Detect which cell encompasses the target text, then output its (X, Y) center coordinate. 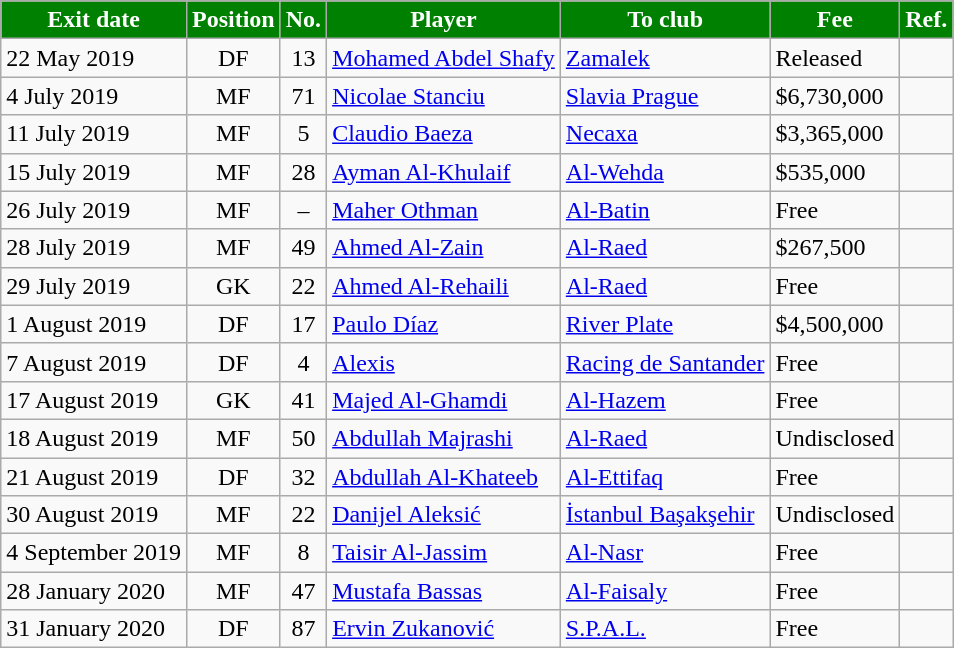
Alexis (444, 362)
32 (303, 477)
8 (303, 553)
4 September 2019 (94, 553)
Ahmed Al-Zain (444, 248)
Fee (835, 20)
41 (303, 400)
17 (303, 324)
17 August 2019 (94, 400)
Ervin Zukanović (444, 629)
Racing de Santander (665, 362)
Exit date (94, 20)
28 January 2020 (94, 591)
Ahmed Al-Rehaili (444, 286)
22 May 2019 (94, 58)
Released (835, 58)
Necaxa (665, 134)
29 July 2019 (94, 286)
7 August 2019 (94, 362)
River Plate (665, 324)
28 July 2019 (94, 248)
Danijel Aleksić (444, 515)
Al-Nasr (665, 553)
$3,365,000 (835, 134)
To club (665, 20)
5 (303, 134)
$6,730,000 (835, 96)
11 July 2019 (94, 134)
İstanbul Başakşehir (665, 515)
4 July 2019 (94, 96)
50 (303, 438)
13 (303, 58)
Abdullah Al-Khateeb (444, 477)
Slavia Prague (665, 96)
Taisir Al-Jassim (444, 553)
47 (303, 591)
Paulo Díaz (444, 324)
$535,000 (835, 172)
Claudio Baeza (444, 134)
4 (303, 362)
Al-Faisaly (665, 591)
$267,500 (835, 248)
1 August 2019 (94, 324)
Maher Othman (444, 210)
Zamalek (665, 58)
15 July 2019 (94, 172)
Mohamed Abdel Shafy (444, 58)
18 August 2019 (94, 438)
Al-Hazem (665, 400)
26 July 2019 (94, 210)
Al-Wehda (665, 172)
21 August 2019 (94, 477)
Al-Batin (665, 210)
87 (303, 629)
Majed Al-Ghamdi (444, 400)
Nicolae Stanciu (444, 96)
Mustafa Bassas (444, 591)
Position (233, 20)
Ayman Al-Khulaif (444, 172)
Abdullah Majrashi (444, 438)
$4,500,000 (835, 324)
49 (303, 248)
31 January 2020 (94, 629)
30 August 2019 (94, 515)
– (303, 210)
Player (444, 20)
No. (303, 20)
Al-Ettifaq (665, 477)
28 (303, 172)
S.P.A.L. (665, 629)
71 (303, 96)
Ref. (926, 20)
